For the text-containing cell, return its midpoint in (x, y) coordinate format. 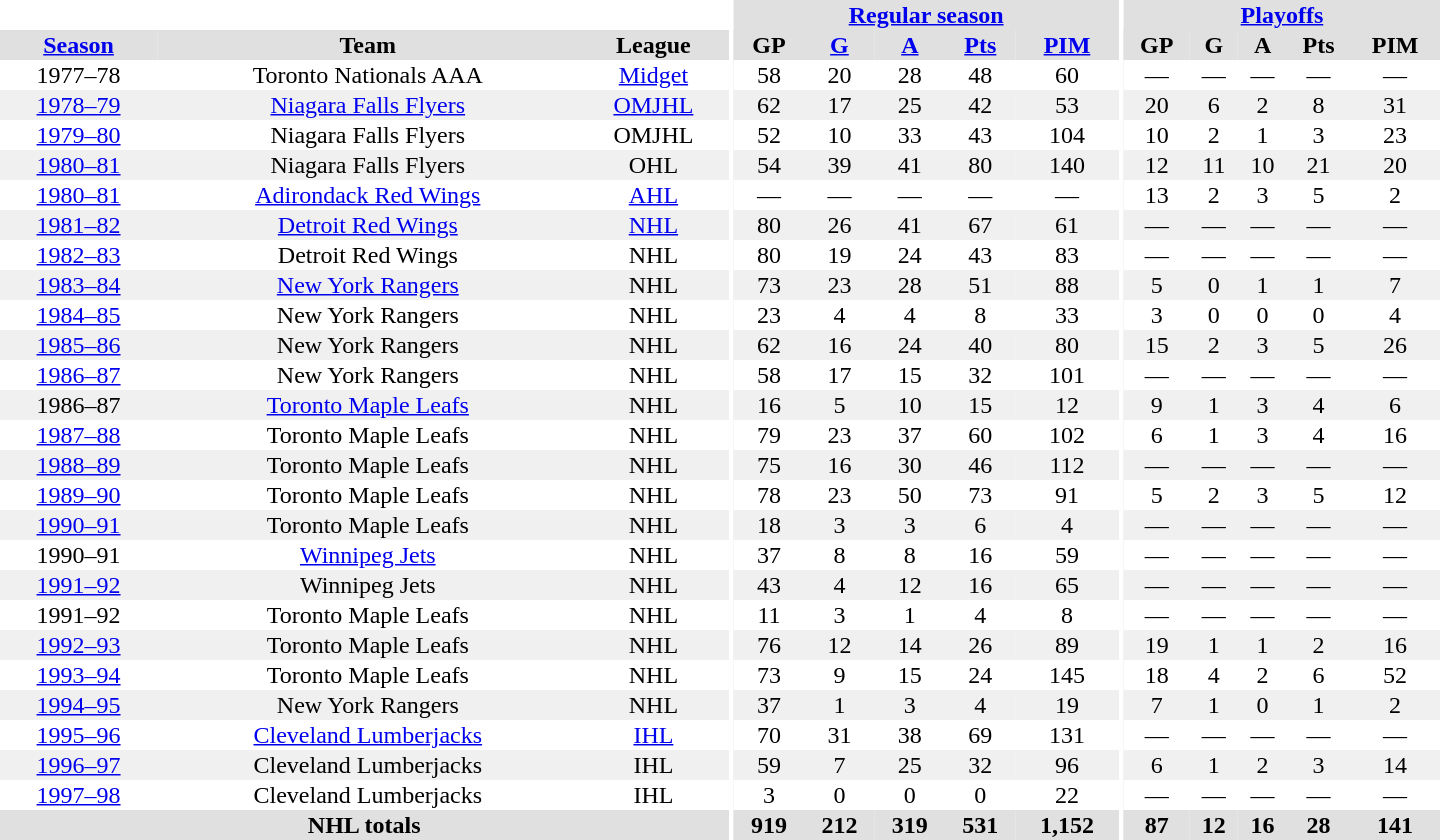
38 (910, 735)
1992–93 (78, 645)
1982–83 (78, 255)
212 (839, 825)
65 (1068, 585)
1984–85 (78, 315)
70 (769, 735)
140 (1068, 165)
21 (1318, 165)
1996–97 (78, 765)
39 (839, 165)
1994–95 (78, 705)
Team (368, 45)
67 (980, 225)
102 (1068, 435)
1995–96 (78, 735)
30 (910, 465)
78 (769, 495)
75 (769, 465)
Toronto Nationals AAA (368, 75)
88 (1068, 285)
1978–79 (78, 105)
69 (980, 735)
145 (1068, 675)
Playoffs (1282, 15)
83 (1068, 255)
1997–98 (78, 795)
40 (980, 345)
1987–88 (78, 435)
NHL totals (364, 825)
112 (1068, 465)
54 (769, 165)
919 (769, 825)
Adirondack Red Wings (368, 195)
OHL (653, 165)
131 (1068, 735)
1985–86 (78, 345)
1989–90 (78, 495)
51 (980, 285)
48 (980, 75)
79 (769, 435)
46 (980, 465)
104 (1068, 135)
50 (910, 495)
87 (1157, 825)
1977–78 (78, 75)
1,152 (1068, 825)
101 (1068, 375)
89 (1068, 645)
Season (78, 45)
141 (1395, 825)
1983–84 (78, 285)
76 (769, 645)
AHL (653, 195)
13 (1157, 195)
61 (1068, 225)
42 (980, 105)
319 (910, 825)
1979–80 (78, 135)
Regular season (926, 15)
1993–94 (78, 675)
96 (1068, 765)
1981–82 (78, 225)
91 (1068, 495)
531 (980, 825)
22 (1068, 795)
League (653, 45)
Midget (653, 75)
53 (1068, 105)
1988–89 (78, 465)
